Determine the [X, Y] coordinate at the center of the cell enclosing the given text.  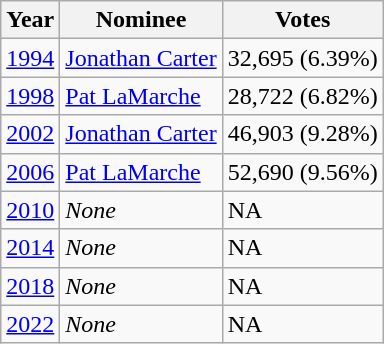
46,903 (9.28%) [302, 134]
2010 [30, 210]
2014 [30, 248]
32,695 (6.39%) [302, 58]
2018 [30, 286]
1994 [30, 58]
2002 [30, 134]
Year [30, 20]
2006 [30, 172]
1998 [30, 96]
28,722 (6.82%) [302, 96]
Votes [302, 20]
2022 [30, 324]
52,690 (9.56%) [302, 172]
Nominee [141, 20]
